Provide the [x, y] coordinate of the cell's center where the given text is located.  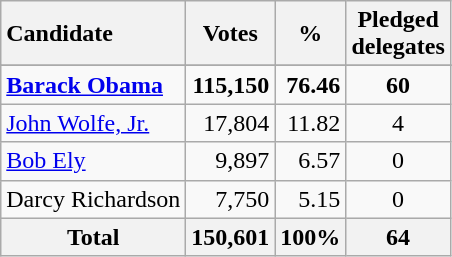
Votes [230, 34]
17,804 [230, 123]
150,601 [230, 237]
7,750 [230, 199]
60 [398, 85]
Total [94, 237]
64 [398, 237]
100% [310, 237]
115,150 [230, 85]
Pledgeddelegates [398, 34]
76.46 [310, 85]
Bob Ely [94, 161]
9,897 [230, 161]
5.15 [310, 199]
Darcy Richardson [94, 199]
6.57 [310, 161]
Candidate [94, 34]
% [310, 34]
Barack Obama [94, 85]
John Wolfe, Jr. [94, 123]
11.82 [310, 123]
4 [398, 123]
